Determine the (x, y) coordinate at the center of the cell enclosing the given text.  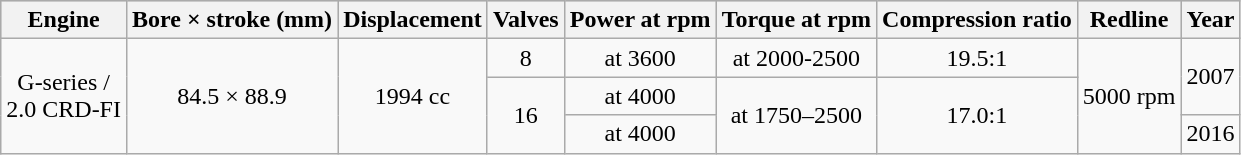
Torque at rpm (796, 20)
19.5:1 (978, 58)
1994 cc (413, 96)
5000 rpm (1129, 96)
at 1750–2500 (796, 115)
Bore × stroke (mm) (232, 20)
84.5 × 88.9 (232, 96)
17.0:1 (978, 115)
Power at rpm (640, 20)
Redline (1129, 20)
Compression ratio (978, 20)
Displacement (413, 20)
16 (526, 115)
2007 (1210, 77)
2016 (1210, 134)
Valves (526, 20)
G-series /2.0 CRD-FI (64, 96)
8 (526, 58)
Engine (64, 20)
at 2000-2500 (796, 58)
Year (1210, 20)
at 3600 (640, 58)
